Identify which cell holds the provided text, then report its (X, Y) central coordinate. 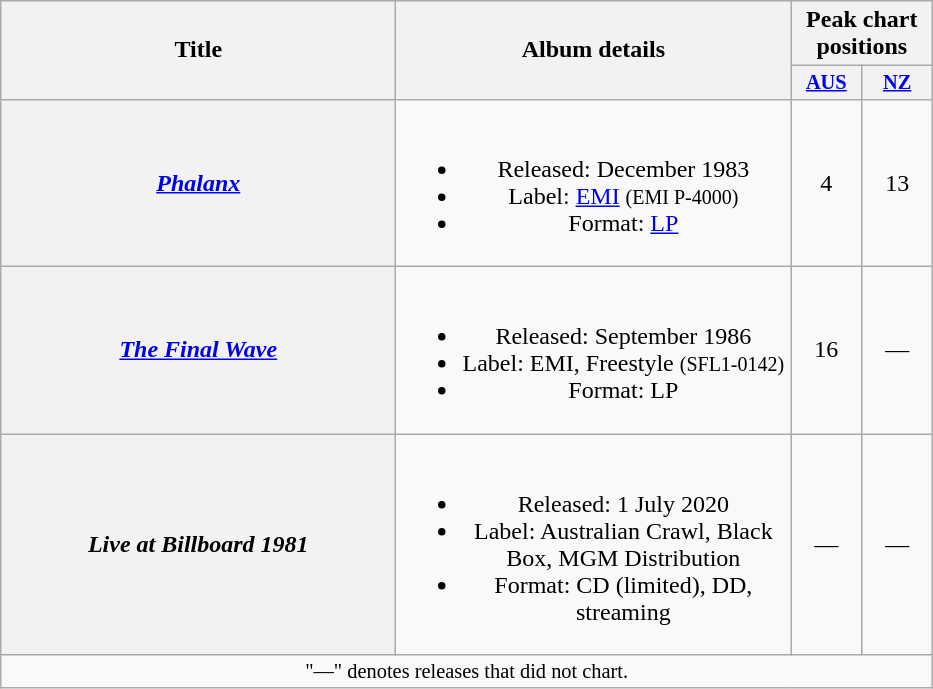
NZ (898, 83)
Peak chartpositions (862, 34)
AUS (826, 83)
4 (826, 182)
"—" denotes releases that did not chart. (467, 672)
Live at Billboard 1981 (198, 544)
Album details (594, 50)
16 (826, 350)
Phalanx (198, 182)
Title (198, 50)
13 (898, 182)
Released: September 1986Label: EMI, Freestyle (SFL1-0142)Format: LP (594, 350)
Released: 1 July 2020Label: Australian Crawl, Black Box, MGM DistributionFormat: CD (limited), DD, streaming (594, 544)
The Final Wave (198, 350)
Released: December 1983Label: EMI (EMI P-4000)Format: LP (594, 182)
